Search for the cell housing the specified text and yield its [X, Y] center coordinate. 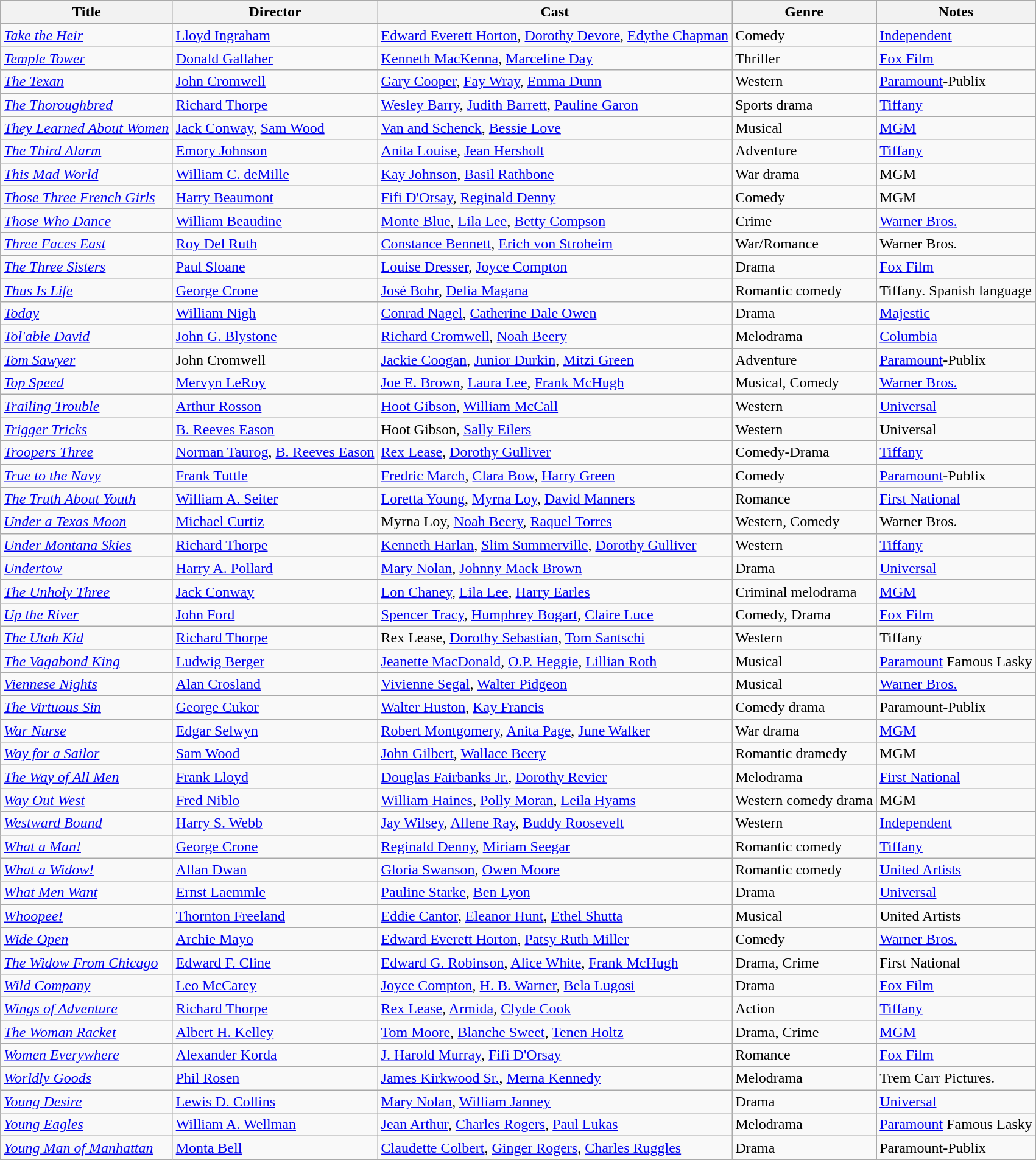
Phil Rosen [275, 1078]
Western comedy drama [804, 800]
The Way of All Men [86, 777]
The Woman Racket [86, 1032]
Spencer Tracy, Humphrey Bogart, Claire Luce [555, 614]
Action [804, 1008]
Rex Lease, Armida, Clyde Cook [555, 1008]
Majestic [956, 314]
Way for a Sailor [86, 754]
Jean Arthur, Charles Rogers, Paul Lukas [555, 1125]
Westward Bound [86, 823]
Jeanette MacDonald, O.P. Heggie, Lillian Roth [555, 661]
The Unholy Three [86, 591]
Rex Lease, Dorothy Sebastian, Tom Santschi [555, 638]
Harry S. Webb [275, 823]
Columbia [956, 337]
Reginald Denny, Miriam Seegar [555, 846]
Harry A. Pollard [275, 568]
Frank Lloyd [275, 777]
Thornton Freeland [275, 916]
William Beaudine [275, 220]
Troopers Three [86, 452]
Young Eagles [86, 1125]
Edward F. Cline [275, 962]
Richard Cromwell, Noah Beery [555, 337]
Wild Company [86, 985]
They Learned About Women [86, 128]
What a Man! [86, 846]
William A. Seiter [275, 499]
Mary Nolan, Johnny Mack Brown [555, 568]
Wide Open [86, 939]
Those Three French Girls [86, 197]
Comedy, Drama [804, 614]
Joe E. Brown, Laura Lee, Frank McHugh [555, 383]
Trailing Trouble [86, 406]
William A. Wellman [275, 1125]
Fifi D'Orsay, Reginald Denny [555, 197]
Hoot Gibson, Sally Eilers [555, 429]
Worldly Goods [86, 1078]
Trem Carr Pictures. [956, 1078]
Louise Dresser, Joyce Compton [555, 267]
Under a Texas Moon [86, 522]
William C. deMille [275, 174]
William Haines, Polly Moran, Leila Hyams [555, 800]
Young Desire [86, 1102]
Sports drama [804, 105]
Norman Taurog, B. Reeves Eason [275, 452]
This Mad World [86, 174]
Tom Sawyer [86, 360]
Kenneth Harlan, Slim Summerville, Dorothy Gulliver [555, 545]
The Texan [86, 82]
Today [86, 314]
Arthur Rosson [275, 406]
John Gilbert, Wallace Beery [555, 754]
Jackie Coogan, Junior Durkin, Mitzi Green [555, 360]
Trigger Tricks [86, 429]
Monte Blue, Lila Lee, Betty Compson [555, 220]
What a Widow! [86, 870]
Western, Comedy [804, 522]
The Thoroughbred [86, 105]
Lloyd Ingraham [275, 35]
Edward G. Robinson, Alice White, Frank McHugh [555, 962]
Mervyn LeRoy [275, 383]
Up the River [86, 614]
Viennese Nights [86, 684]
Douglas Fairbanks Jr., Dorothy Revier [555, 777]
Cast [555, 12]
Alexander Korda [275, 1055]
José Bohr, Delia Magana [555, 290]
Vivienne Segal, Walter Pidgeon [555, 684]
Women Everywhere [86, 1055]
Temple Tower [86, 58]
Comedy drama [804, 708]
True to the Navy [86, 476]
Comedy-Drama [804, 452]
Kay Johnson, Basil Rathbone [555, 174]
Constance Bennett, Erich von Stroheim [555, 244]
Emory Johnson [275, 151]
Archie Mayo [275, 939]
Whoopee! [86, 916]
Kenneth MacKenna, Marceline Day [555, 58]
Young Man of Manhattan [86, 1148]
Walter Huston, Kay Francis [555, 708]
Genre [804, 12]
George Cukor [275, 708]
Allan Dwan [275, 870]
Van and Schenck, Bessie Love [555, 128]
Joyce Compton, H. B. Warner, Bela Lugosi [555, 985]
Director [275, 12]
Ernst Laemmle [275, 893]
Mary Nolan, William Janney [555, 1102]
The Truth About Youth [86, 499]
Pauline Starke, Ben Lyon [555, 893]
Those Who Dance [86, 220]
Jack Conway [275, 591]
Thriller [804, 58]
The Third Alarm [86, 151]
Wesley Barry, Judith Barrett, Pauline Garon [555, 105]
Tiffany. Spanish language [956, 290]
Three Faces East [86, 244]
Crime [804, 220]
Lon Chaney, Lila Lee, Harry Earles [555, 591]
Myrna Loy, Noah Beery, Raquel Torres [555, 522]
Fred Niblo [275, 800]
Edward Everett Horton, Dorothy Devore, Edythe Chapman [555, 35]
Conrad Nagel, Catherine Dale Owen [555, 314]
Romantic dramedy [804, 754]
Anita Louise, Jean Hersholt [555, 151]
Edward Everett Horton, Patsy Ruth Miller [555, 939]
John Ford [275, 614]
Way Out West [86, 800]
Monta Bell [275, 1148]
Notes [956, 12]
Criminal melodrama [804, 591]
Tol'able David [86, 337]
Alan Crosland [275, 684]
Eddie Cantor, Eleanor Hunt, Ethel Shutta [555, 916]
Tom Moore, Blanche Sweet, Tenen Holtz [555, 1032]
Under Montana Skies [86, 545]
Rex Lease, Dorothy Gulliver [555, 452]
Claudette Colbert, Ginger Rogers, Charles Ruggles [555, 1148]
Fredric March, Clara Bow, Harry Green [555, 476]
Undertow [86, 568]
War Nurse [86, 731]
Top Speed [86, 383]
John G. Blystone [275, 337]
Robert Montgomery, Anita Page, June Walker [555, 731]
Hoot Gibson, William McCall [555, 406]
Title [86, 12]
Jay Wilsey, Allene Ray, Buddy Roosevelt [555, 823]
Gloria Swanson, Owen Moore [555, 870]
War/Romance [804, 244]
Leo McCarey [275, 985]
James Kirkwood Sr., Merna Kennedy [555, 1078]
Sam Wood [275, 754]
The Utah Kid [86, 638]
The Virtuous Sin [86, 708]
Musical, Comedy [804, 383]
Albert H. Kelley [275, 1032]
Donald Gallaher [275, 58]
Loretta Young, Myrna Loy, David Manners [555, 499]
Frank Tuttle [275, 476]
The Vagabond King [86, 661]
The Three Sisters [86, 267]
William Nigh [275, 314]
J. Harold Murray, Fifi D'Orsay [555, 1055]
Edgar Selwyn [275, 731]
B. Reeves Eason [275, 429]
Wings of Adventure [86, 1008]
Lewis D. Collins [275, 1102]
Thus Is Life [86, 290]
Gary Cooper, Fay Wray, Emma Dunn [555, 82]
Harry Beaumont [275, 197]
The Widow From Chicago [86, 962]
Roy Del Ruth [275, 244]
Michael Curtiz [275, 522]
Take the Heir [86, 35]
What Men Want [86, 893]
Paul Sloane [275, 267]
Jack Conway, Sam Wood [275, 128]
Ludwig Berger [275, 661]
